Pinpoint the cell where the given text exists, returning its (x, y) midpoint coordinate. 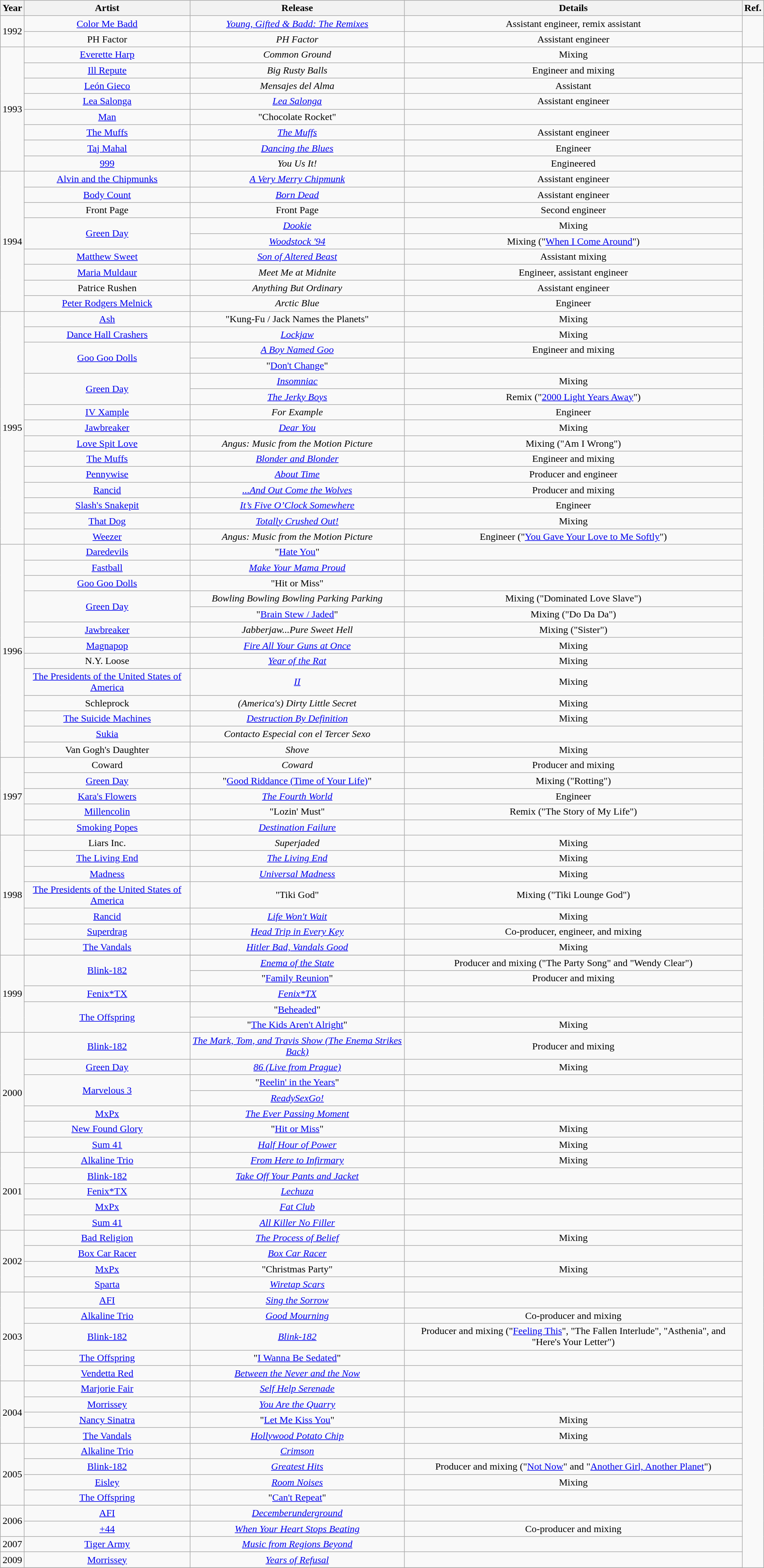
"Christmas Party" (297, 1269)
Year (12, 8)
Mixing ("Do Da Da") (573, 614)
Life Won't Wait (297, 916)
A Boy Named Goo (297, 350)
"Tiki God" (297, 895)
The Process of Belief (297, 1238)
2002 (12, 1261)
Second engineer (573, 210)
Mixing ("Tiki Lounge God") (573, 895)
Peter Rodgers Melnick (107, 303)
Assistant mixing (573, 257)
Self Help Serenade (297, 1389)
Matthew Sweet (107, 257)
Hollywood Potato Chip (297, 1435)
Superjaded (297, 843)
"Don't Change" (297, 365)
Sparta (107, 1285)
Patrice Rushen (107, 288)
Millencolin (107, 812)
Common Ground (297, 55)
Son of Altered Beast (297, 257)
Assistant (573, 86)
Year of the Rat (297, 661)
1998 (12, 895)
Liars Inc. (107, 843)
"Chocolate Rocket" (297, 117)
"The Kids Aren't Alright" (297, 1025)
For Example (297, 412)
Maria Muldaur (107, 272)
Everette Harp (107, 55)
Born Dead (297, 195)
Make Your Mama Proud (297, 568)
Contacto Especial con el Tercer Sexo (297, 734)
ReadySexGo! (297, 1098)
All Killer No Filler (297, 1222)
Color Me Badd (107, 24)
Bad Religion (107, 1238)
About Time (297, 474)
2006 (12, 1521)
It’s Five O’Clock Somewhere (297, 506)
Love Spit Love (107, 443)
"Brain Stew / Jaded" (297, 614)
Marjorie Fair (107, 1389)
Enema of the State (297, 962)
Mixing ("Am I Wrong") (573, 443)
Arctic Blue (297, 303)
Smoking Popes (107, 827)
Magnapop (107, 645)
Release (297, 8)
Mensajes del Alma (297, 86)
2004 (12, 1412)
1993 (12, 109)
Meet Me at Midnite (297, 272)
Bowling Bowling Bowling Parking Parking (297, 599)
1997 (12, 796)
"Can't Repeat" (297, 1498)
Engineer ("You Gave Your Love to Me Softly") (573, 537)
2000 (12, 1093)
Music from Regions Beyond (297, 1544)
Producer and mixing ("Not Now" and "Another Girl, Another Planet") (573, 1466)
Ill Repute (107, 70)
Co-producer, engineer, and mixing (573, 931)
"Hate You" (297, 552)
Dance Hall Crashers (107, 334)
Dookie (297, 226)
Engineered (573, 163)
Take Off Your Pants and Jacket (297, 1176)
Decemberunderground (297, 1513)
Vendetta Red (107, 1373)
Dancing the Blues (297, 148)
1999 (12, 993)
(America's) Dirty Little Secret (297, 703)
1994 (12, 241)
New Found Glory (107, 1129)
II (297, 682)
"Reelin' in the Years" (297, 1082)
Woodstock '94 (297, 241)
Fire All Your Guns at Once (297, 645)
The Fourth World (297, 796)
Head Trip in Every Key (297, 931)
1992 (12, 31)
The Jerky Boys (297, 396)
Destruction By Definition (297, 719)
Shove (297, 750)
Jabberjaw...Pure Sweet Hell (297, 630)
Big Rusty Balls (297, 70)
Blonder and Blonder (297, 459)
+44 (107, 1529)
Anything But Ordinary (297, 288)
Fastball (107, 568)
Mixing ("Dominated Love Slave") (573, 599)
Wiretap Scars (297, 1285)
Dear You (297, 428)
From Here to Infirmary (297, 1160)
"I Wanna Be Sedated" (297, 1358)
N.Y. Loose (107, 661)
Pennywise (107, 474)
Half Hour of Power (297, 1145)
The Ever Passing Moment (297, 1114)
Van Gogh's Daughter (107, 750)
Sing the Sorrow (297, 1300)
The Suicide Machines (107, 719)
Totally Crushed Out! (297, 521)
Crimson (297, 1451)
Ref. (753, 8)
Fat Club (297, 1207)
Years of Refusal (297, 1560)
"Kung-Fu / Jack Names the Planets" (297, 319)
86 (Live from Prague) (297, 1067)
2005 (12, 1474)
Hitler Bad, Vandals Good (297, 947)
Producer and mixing ("Feeling This", "The Fallen Interlude", "Asthenia", and "Here's Your Letter") (573, 1337)
Details (573, 8)
Destination Failure (297, 827)
Tiger Army (107, 1544)
Remix ("2000 Light Years Away") (573, 396)
2001 (12, 1191)
Lechuza (297, 1191)
Remix ("The Story of My Life") (573, 812)
Mixing ("When I Come Around") (573, 241)
Greatest Hits (297, 1466)
Lockjaw (297, 334)
You Us It! (297, 163)
Good Mourning (297, 1316)
Superdrag (107, 931)
Producer and mixing ("The Party Song" and "Wendy Clear") (573, 962)
2009 (12, 1560)
Slash's Snakepit (107, 506)
Marvelous 3 (107, 1090)
"Beheaded" (297, 1009)
Ash (107, 319)
Young, Gifted & Badd: The Remixes (297, 24)
The Mark, Tom, and Travis Show (The Enema Strikes Back) (297, 1046)
A Very Merry Chipmunk (297, 179)
Sukia (107, 734)
Schleprock (107, 703)
Room Noises (297, 1482)
2007 (12, 1544)
1995 (12, 428)
2003 (12, 1337)
Engineer, assistant engineer (573, 272)
Alvin and the Chipmunks (107, 179)
Taj Mahal (107, 148)
Body Count (107, 195)
Producer and engineer (573, 474)
"Let Me Kiss You" (297, 1420)
...And Out Come the Wolves (297, 490)
Mixing ("Rotting") (573, 781)
León Gieco (107, 86)
You Are the Quarry (297, 1404)
Eisley (107, 1482)
"Lozin' Must" (297, 812)
Nancy Sinatra (107, 1420)
Between the Never and the Now (297, 1373)
1996 (12, 651)
Artist (107, 8)
Madness (107, 874)
That Dog (107, 521)
IV Xample (107, 412)
Daredevils (107, 552)
"Good Riddance (Time of Your Life)" (297, 781)
Insomniac (297, 381)
Mixing ("Sister") (573, 630)
Universal Madness (297, 874)
When Your Heart Stops Beating (297, 1529)
Man (107, 117)
999 (107, 163)
Weezer (107, 537)
Assistant engineer, remix assistant (573, 24)
Kara's Flowers (107, 796)
"Family Reunion" (297, 978)
